Determine the (x, y) coordinate at the center of the cell enclosing the given text.  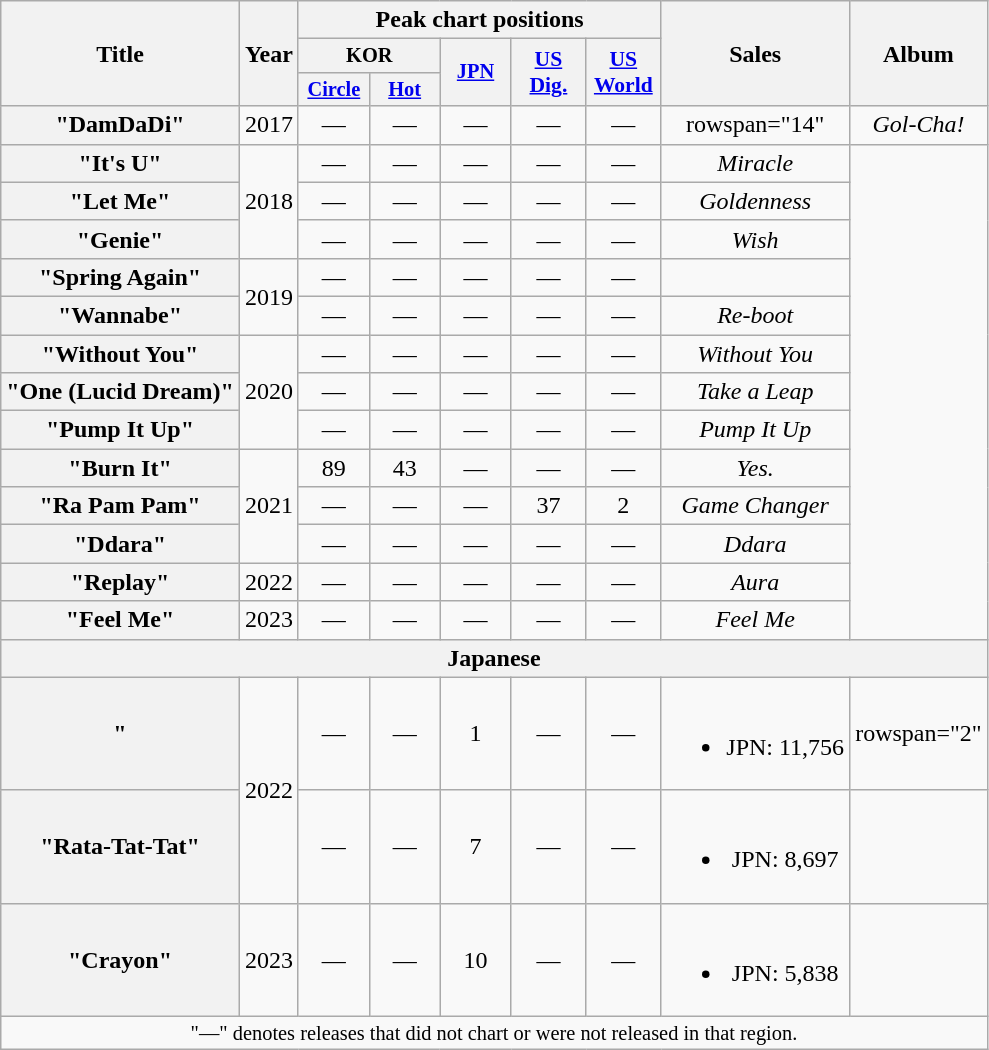
" (120, 734)
37 (548, 506)
"It's U" (120, 163)
2018 (268, 201)
rowspan="14" (756, 125)
"DamDaDi" (120, 125)
JPN: 8,697 (756, 846)
"Replay" (120, 582)
Peak chart positions (479, 20)
Wish (756, 239)
KOR (369, 56)
Ddara (756, 544)
Pump It Up (756, 430)
1 (476, 734)
2017 (268, 125)
Year (268, 54)
Yes. (756, 468)
"Spring Again" (120, 277)
Re-boot (756, 315)
"Feel Me" (120, 620)
Gol-Cha! (919, 125)
rowspan="2" (919, 734)
Without You (756, 353)
2021 (268, 506)
"—" denotes releases that did not chart or were not released in that region. (494, 1033)
2019 (268, 296)
Aura (756, 582)
USDig. (548, 72)
"Crayon" (120, 960)
"Ddara" (120, 544)
Miracle (756, 163)
Japanese (494, 658)
"Wannabe" (120, 315)
"One (Lucid Dream)" (120, 392)
JPN (476, 72)
USWorld (624, 72)
Goldenness (756, 201)
Game Changer (756, 506)
Title (120, 54)
Sales (756, 54)
"Ra Pam Pam" (120, 506)
43 (404, 468)
"Burn It" (120, 468)
Circle (334, 89)
Hot (404, 89)
JPN: 11,756 (756, 734)
Album (919, 54)
Feel Me (756, 620)
"Without You" (120, 353)
"Genie" (120, 239)
2 (624, 506)
"Let Me" (120, 201)
Take a Leap (756, 392)
"Pump It Up" (120, 430)
2020 (268, 391)
10 (476, 960)
"Rata-Tat-Tat" (120, 846)
89 (334, 468)
7 (476, 846)
JPN: 5,838 (756, 960)
